Scan for the cell matching the given text and deliver its [x, y] coordinate at center. 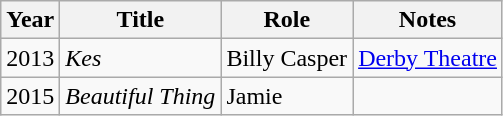
2015 [30, 96]
Notes [428, 20]
Title [140, 20]
Beautiful Thing [140, 96]
Billy Casper [287, 58]
Kes [140, 58]
2013 [30, 58]
Year [30, 20]
Derby Theatre [428, 58]
Jamie [287, 96]
Role [287, 20]
